Capture the cell that displays the provided text and extract its [x, y] central coordinate. 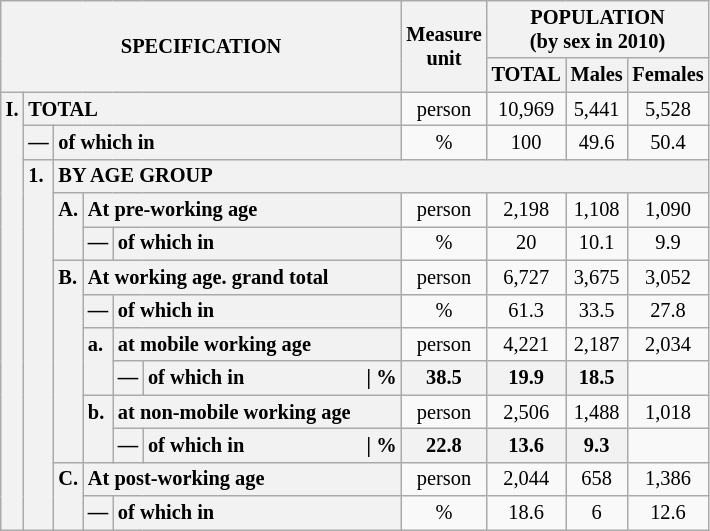
At working age. grand total [242, 277]
at mobile working age [257, 344]
6 [597, 513]
22.8 [444, 445]
Females [668, 75]
18.6 [526, 513]
1,488 [597, 412]
2,198 [526, 210]
9.3 [597, 445]
2,044 [526, 479]
Males [597, 75]
10.1 [597, 243]
C. [68, 496]
33.5 [597, 311]
1,108 [597, 210]
B. [68, 361]
at non-mobile working age [257, 412]
4,221 [526, 344]
SPECIFICATION [202, 46]
b. [98, 428]
13.6 [526, 445]
12.6 [668, 513]
19.9 [526, 378]
5,441 [597, 109]
At pre-working age [242, 210]
3,052 [668, 277]
6,727 [526, 277]
27.8 [668, 311]
2,187 [597, 344]
3,675 [597, 277]
A. [68, 226]
1,090 [668, 210]
38.5 [444, 378]
POPULATION (by sex in 2010) [598, 29]
Measure unit [444, 46]
At post-working age [242, 479]
18.5 [597, 378]
61.3 [526, 311]
50.4 [668, 142]
1,386 [668, 479]
5,528 [668, 109]
658 [597, 479]
1,018 [668, 412]
a. [98, 360]
2,506 [526, 412]
10,969 [526, 109]
I. [12, 311]
2,034 [668, 344]
49.6 [597, 142]
BY AGE GROUP [382, 176]
9.9 [668, 243]
20 [526, 243]
100 [526, 142]
1. [38, 344]
